Provide the (X, Y) coordinate of the cell's center where the given text is located.  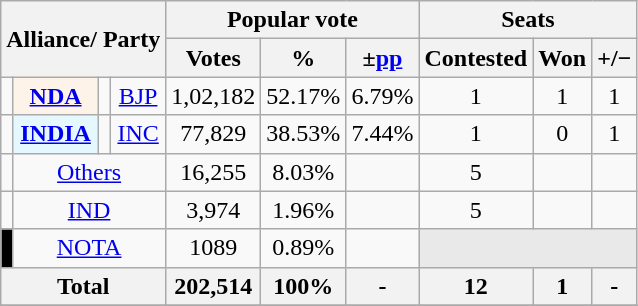
Seats (528, 20)
Alliance/ Party (84, 39)
202,514 (214, 286)
Total (84, 286)
16,255 (214, 172)
Contested (476, 58)
% (304, 58)
Votes (214, 58)
0 (562, 134)
100% (304, 286)
38.53% (304, 134)
NDA (55, 96)
1.96% (304, 210)
BJP (138, 96)
77,829 (214, 134)
7.44% (382, 134)
12 (476, 286)
Popular vote (292, 20)
INC (138, 134)
Others (88, 172)
8.03% (304, 172)
±pp (382, 58)
1,02,182 (214, 96)
52.17% (304, 96)
+/− (614, 58)
IND (88, 210)
Won (562, 58)
6.79% (382, 96)
3,974 (214, 210)
NOTA (88, 248)
INDIA (55, 134)
0.89% (304, 248)
1089 (214, 248)
